Determine the [x, y] coordinate at the center of the cell enclosing the given text.  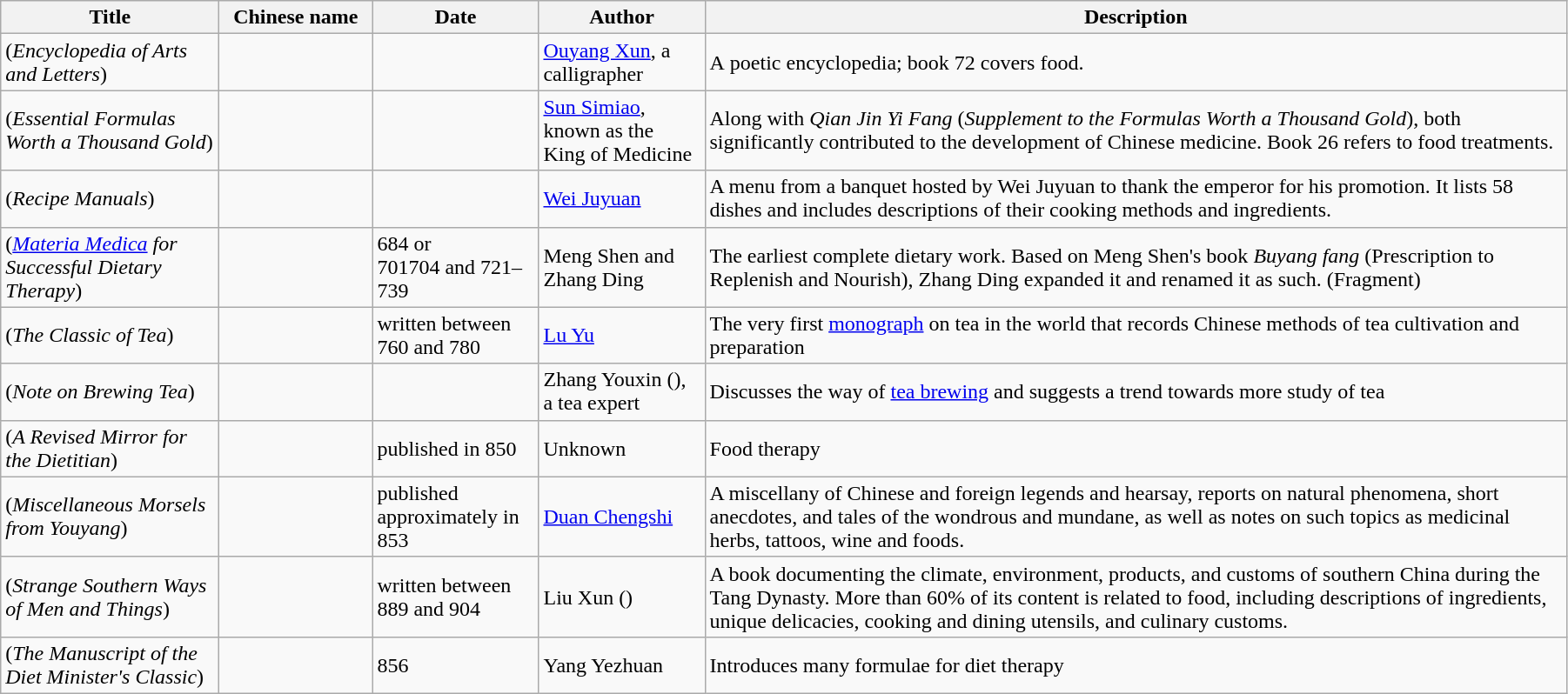
(Strange Southern Ways of Men and Things) [110, 597]
Food therapy [1136, 449]
Liu Xun () [621, 597]
(The Classic of Tea) [110, 336]
The very first monograph on tea in the world that records Chinese methods of tea cultivation and preparation [1136, 336]
Author [621, 17]
Ouyang Xun, a calligrapher [621, 63]
Lu Yu [621, 336]
Title [110, 17]
Discusses the way of tea brewing and suggests a trend towards more study of tea [1136, 391]
Introduces many formulae for diet therapy [1136, 664]
Description [1136, 17]
written between 760 and 780 [456, 336]
Duan Chengshi [621, 517]
Sun Simiao, known as the King of Medicine [621, 130]
(Miscellaneous Morsels from Youyang) [110, 517]
Yang Yezhuan [621, 664]
(Materia Medica for Successful Dietary Therapy) [110, 267]
Date [456, 17]
published in 850 [456, 449]
Meng Shen and Zhang Ding [621, 267]
856 [456, 664]
(Essential Formulas Worth a Thousand Gold) [110, 130]
published approximately in 853 [456, 517]
(Recipe Manuals) [110, 198]
(A Revised Mirror for the Dietitian) [110, 449]
written between 889 and 904 [456, 597]
(The Manuscript of the Diet Minister's Classic) [110, 664]
Zhang Youxin (), a tea expert [621, 391]
Chinese name [296, 17]
Unknown [621, 449]
(Encyclopedia of Arts and Letters) [110, 63]
А poetic encyclopedia; book 72 covers food. [1136, 63]
(Note on Brewing Tea) [110, 391]
Wei Juyuan [621, 198]
684 or701704 and 721–739 [456, 267]
